Return [x, y] of the center of cell containing provided text 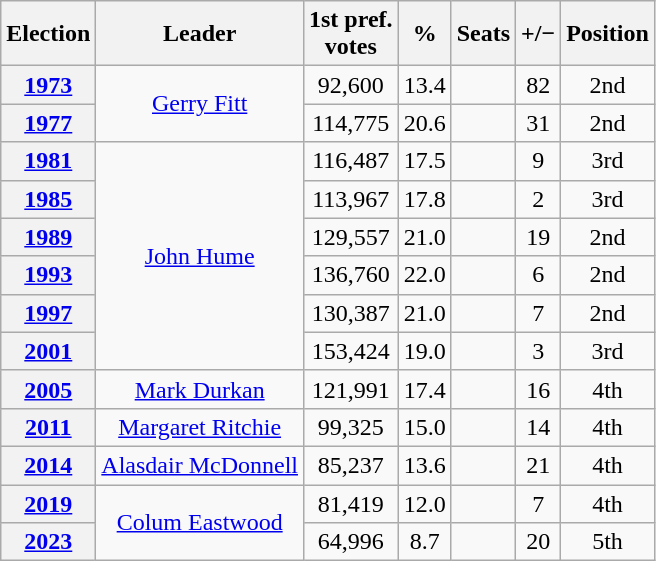
92,600 [350, 85]
1997 [48, 313]
85,237 [350, 465]
13.4 [424, 85]
2005 [48, 389]
2023 [48, 542]
81,419 [350, 503]
5th [608, 542]
113,967 [350, 199]
1981 [48, 161]
121,991 [350, 389]
Gerry Fitt [200, 104]
17.8 [424, 199]
1985 [48, 199]
% [424, 34]
19 [538, 237]
114,775 [350, 123]
2019 [48, 503]
Leader [200, 34]
17.4 [424, 389]
21 [538, 465]
Position [608, 34]
2011 [48, 427]
13.6 [424, 465]
153,424 [350, 351]
Seats [483, 34]
3 [538, 351]
1973 [48, 85]
Margaret Ritchie [200, 427]
82 [538, 85]
+/− [538, 34]
1993 [48, 275]
20 [538, 542]
22.0 [424, 275]
6 [538, 275]
99,325 [350, 427]
130,387 [350, 313]
Colum Eastwood [200, 522]
20.6 [424, 123]
1977 [48, 123]
John Hume [200, 256]
2014 [48, 465]
129,557 [350, 237]
1989 [48, 237]
64,996 [350, 542]
31 [538, 123]
16 [538, 389]
Alasdair McDonnell [200, 465]
17.5 [424, 161]
Election [48, 34]
136,760 [350, 275]
9 [538, 161]
19.0 [424, 351]
15.0 [424, 427]
Mark Durkan [200, 389]
12.0 [424, 503]
2001 [48, 351]
8.7 [424, 542]
1st pref. votes [350, 34]
2 [538, 199]
116,487 [350, 161]
14 [538, 427]
